Detect which cell encompasses the target text, then output its (X, Y) center coordinate. 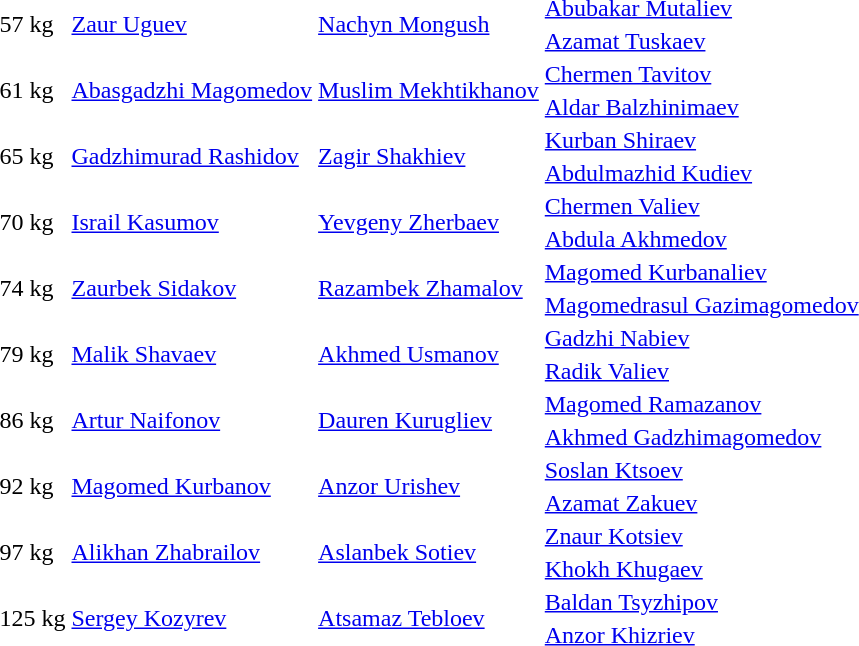
Israil Kasumov (192, 222)
Dauren Kurugliev (429, 420)
Artur Naifonov (192, 420)
Yevgeny Zherbaev (429, 222)
Abasgadzhi Magomedov (192, 90)
Malik Shavaev (192, 354)
Gadzhimurad Rashidov (192, 156)
Akhmed Usmanov (429, 354)
Alikhan Zhabrailov (192, 552)
Aslanbek Sotiev (429, 552)
Razambek Zhamalov (429, 288)
Zagir Shakhiev (429, 156)
Muslim Mekhtikhanov (429, 90)
Magomed Kurbanov (192, 486)
Zaurbek Sidakov (192, 288)
Anzor Urishev (429, 486)
